Identify which cell holds the provided text, then report its (x, y) central coordinate. 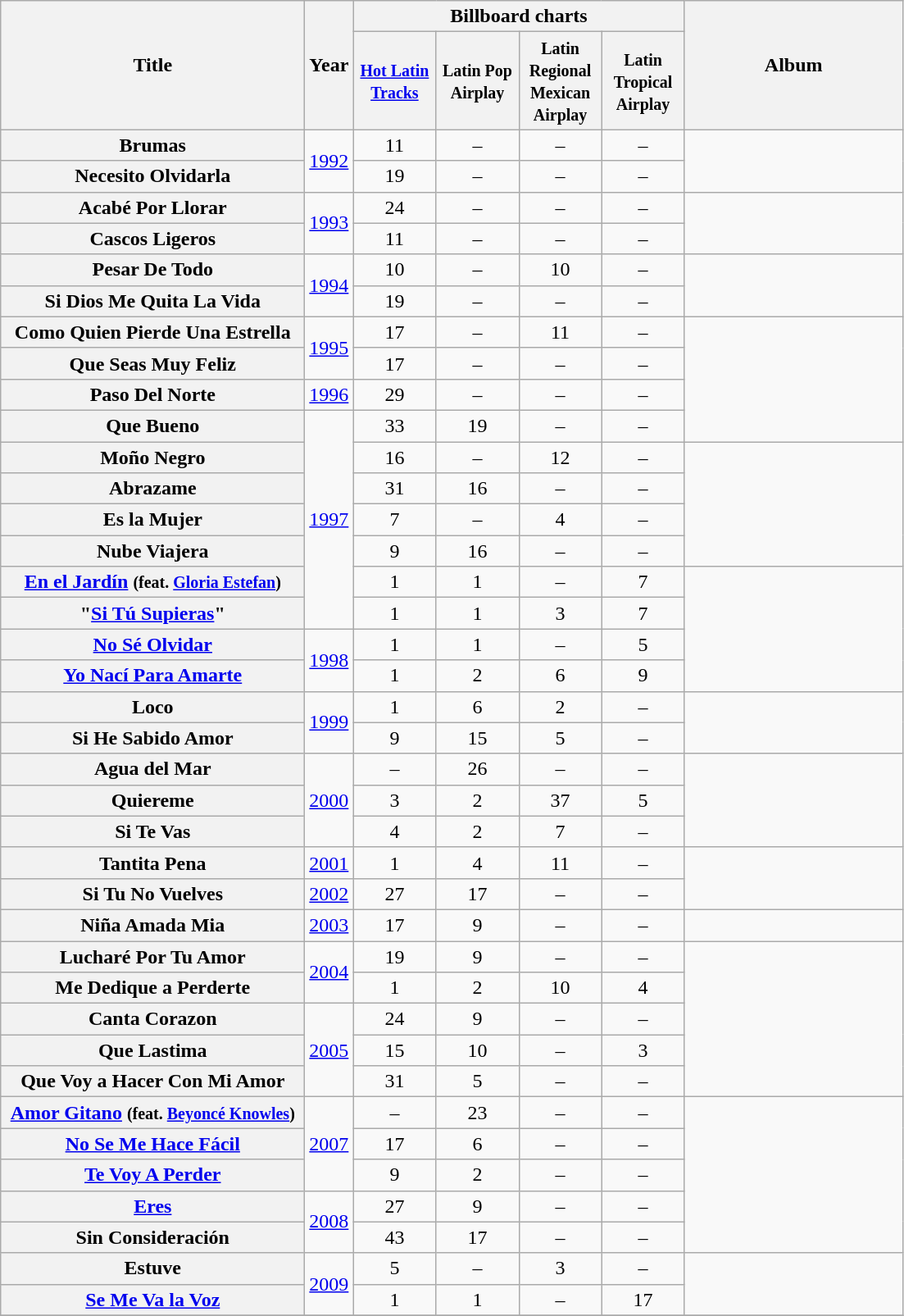
Quiereme (152, 800)
Que Voy a Hacer Con Mi Amor (152, 1081)
Niña Amada Mia (152, 925)
Hot Latin Tracks (395, 80)
Year (329, 66)
Title (152, 66)
Lucharé Por Tu Amor (152, 957)
37 (561, 800)
1993 (329, 223)
2007 (329, 1144)
Canta Corazon (152, 1019)
26 (477, 769)
"Si Tú Supieras" (152, 613)
Latin Tropical Airplay (643, 80)
1999 (329, 722)
Se Me Va la Voz (152, 1300)
2003 (329, 925)
Como Quien Pierde Una Estrella (152, 332)
Si Dios Me Quita La Vida (152, 301)
Que Lastima (152, 1050)
43 (395, 1237)
Amor Gitano (feat. Beyoncé Knowles) (152, 1113)
Acabé Por Llorar (152, 207)
Album (793, 66)
1992 (329, 161)
Tantita Pena (152, 863)
Es la Mujer (152, 520)
12 (561, 457)
1995 (329, 348)
Te Voy A Perder (152, 1175)
No Se Me Hace Fácil (152, 1144)
2009 (329, 1284)
29 (395, 394)
Si Tu No Vuelves (152, 894)
2002 (329, 894)
1998 (329, 660)
Loco (152, 707)
Abrazame (152, 489)
2004 (329, 972)
Yo Nací Para Amarte (152, 676)
Latin Regional Mexican Airplay (561, 80)
2000 (329, 800)
No Sé Olvidar (152, 644)
Cascos Ligeros (152, 239)
Que Seas Muy Feliz (152, 363)
Que Bueno (152, 426)
1997 (329, 519)
Si He Sabido Amor (152, 738)
1994 (329, 285)
33 (395, 426)
2008 (329, 1222)
1996 (329, 394)
2005 (329, 1050)
Paso Del Norte (152, 394)
Latin Pop Airplay (477, 80)
Billboard charts (519, 16)
Me Dedique a Perderte (152, 988)
Brumas (152, 145)
Agua del Mar (152, 769)
Si Te Vas (152, 831)
Moño Negro (152, 457)
Estuve (152, 1268)
Pesar De Todo (152, 270)
Eres (152, 1206)
Sin Consideración (152, 1237)
23 (477, 1113)
2001 (329, 863)
En el Jardín (feat. Gloria Estefan) (152, 582)
Nube Viajera (152, 551)
Necesito Olvidarla (152, 176)
